Return the [X, Y] coordinate for the center point of the cell that contains the specified text.  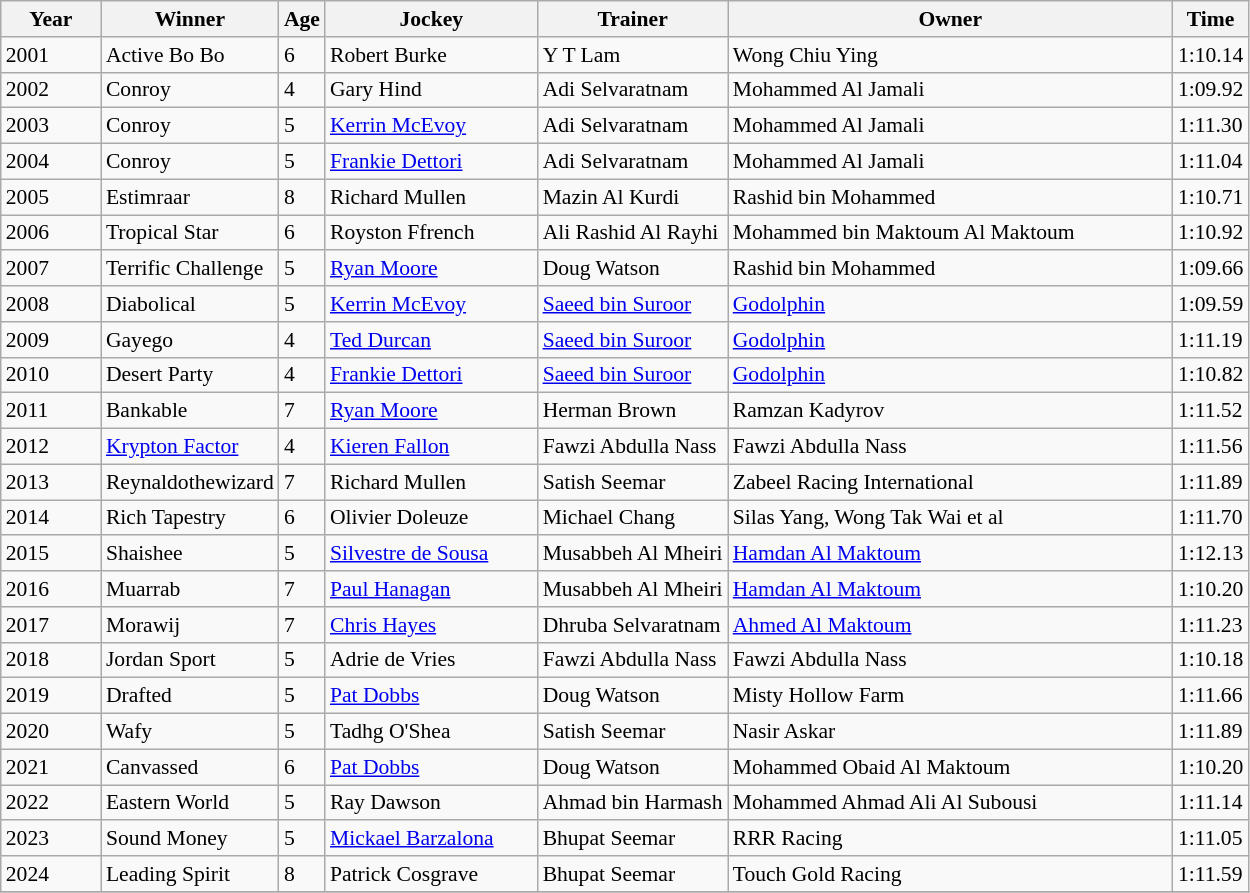
Kieren Fallon [432, 447]
Terrific Challenge [190, 269]
1:10.92 [1210, 233]
Active Bo Bo [190, 55]
Winner [190, 19]
Ray Dawson [432, 803]
Jockey [432, 19]
2019 [51, 696]
Royston Ffrench [432, 233]
Gary Hind [432, 90]
1:11.59 [1210, 874]
2011 [51, 411]
Owner [950, 19]
Mickael Barzalona [432, 839]
2024 [51, 874]
2005 [51, 197]
2013 [51, 482]
2008 [51, 304]
Ted Durcan [432, 340]
1:11.23 [1210, 625]
Ahmad bin Harmash [633, 803]
2012 [51, 447]
Patrick Cosgrave [432, 874]
Chris Hayes [432, 625]
Tadhg O'Shea [432, 732]
2003 [51, 126]
Ahmed Al Maktoum [950, 625]
RRR Racing [950, 839]
Mohammed Ahmad Ali Al Subousi [950, 803]
1:09.66 [1210, 269]
2017 [51, 625]
Mohammed Obaid Al Maktoum [950, 767]
Herman Brown [633, 411]
Year [51, 19]
1:11.19 [1210, 340]
2022 [51, 803]
Zabeel Racing International [950, 482]
Morawij [190, 625]
Drafted [190, 696]
Diabolical [190, 304]
Desert Party [190, 375]
Trainer [633, 19]
1:09.59 [1210, 304]
1:11.66 [1210, 696]
Krypton Factor [190, 447]
Reynaldothewizard [190, 482]
Shaishee [190, 554]
Mazin Al Kurdi [633, 197]
2021 [51, 767]
2015 [51, 554]
Silvestre de Sousa [432, 554]
Nasir Askar [950, 732]
1:11.52 [1210, 411]
Mohammed bin Maktoum Al Maktoum [950, 233]
Ali Rashid Al Rayhi [633, 233]
1:11.56 [1210, 447]
Muarrab [190, 589]
2020 [51, 732]
Touch Gold Racing [950, 874]
Adrie de Vries [432, 660]
Silas Yang, Wong Tak Wai et al [950, 518]
1:10.71 [1210, 197]
Gayego [190, 340]
Bankable [190, 411]
Estimraar [190, 197]
Wafy [190, 732]
Y T Lam [633, 55]
Leading Spirit [190, 874]
2002 [51, 90]
Olivier Doleuze [432, 518]
Age [302, 19]
Dhruba Selvaratnam [633, 625]
2018 [51, 660]
Sound Money [190, 839]
1:11.05 [1210, 839]
Robert Burke [432, 55]
Misty Hollow Farm [950, 696]
1:12.13 [1210, 554]
Wong Chiu Ying [950, 55]
2010 [51, 375]
1:11.70 [1210, 518]
Ramzan Kadyrov [950, 411]
Eastern World [190, 803]
2009 [51, 340]
1:10.14 [1210, 55]
2001 [51, 55]
1:11.30 [1210, 126]
1:11.04 [1210, 162]
1:11.14 [1210, 803]
1:09.92 [1210, 90]
Michael Chang [633, 518]
Canvassed [190, 767]
Paul Hanagan [432, 589]
2006 [51, 233]
Rich Tapestry [190, 518]
Tropical Star [190, 233]
2007 [51, 269]
2016 [51, 589]
Time [1210, 19]
2004 [51, 162]
1:10.82 [1210, 375]
1:10.18 [1210, 660]
2014 [51, 518]
2023 [51, 839]
Jordan Sport [190, 660]
